Determine the [X, Y] coordinate at the center of the cell enclosing the given text.  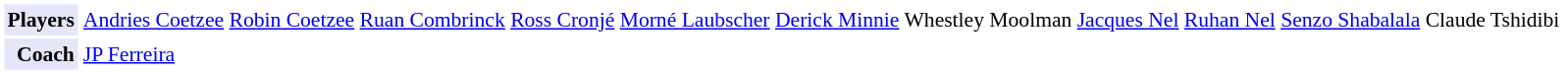
Players [40, 20]
JP Ferreira [821, 54]
Coach [40, 54]
